Extract the [x, y] coordinate from the center of the cell holding the provided text.  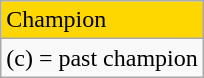
(c) = past champion [102, 58]
Champion [102, 20]
